Extract the (X, Y) coordinate from the center of the cell holding the provided text.  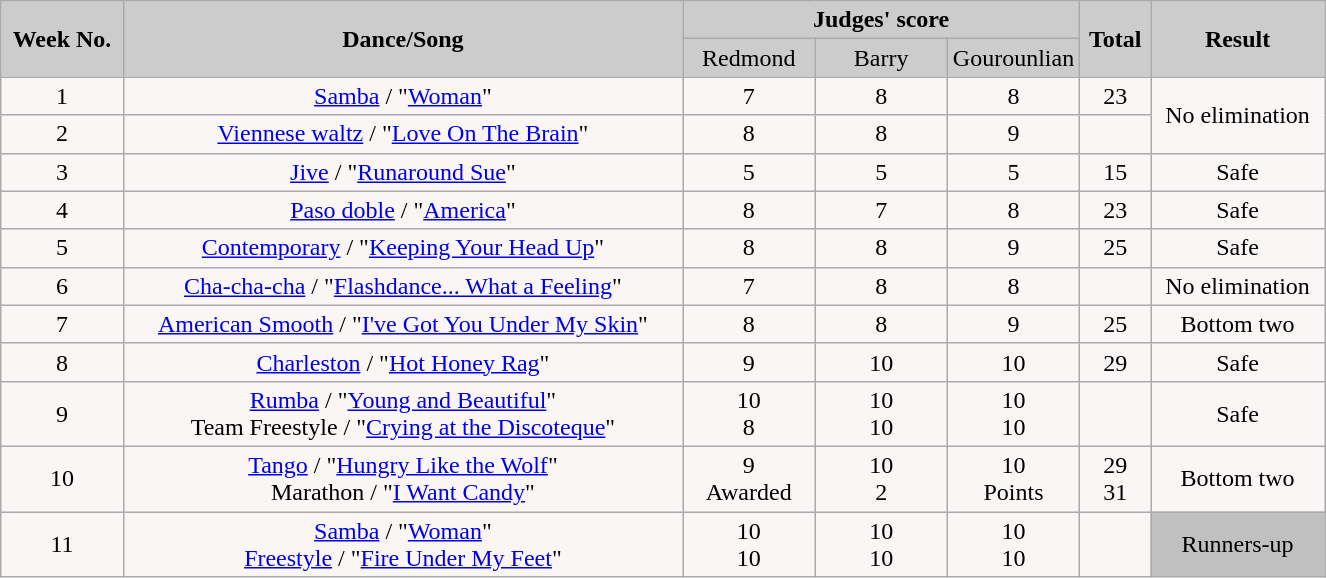
Charleston / "Hot Honey Rag" (402, 362)
2931 (1116, 478)
Total (1116, 39)
Dance/Song (402, 39)
Week No. (62, 39)
Samba / "Woman" (402, 96)
Contemporary / "Keeping Your Head Up" (402, 248)
Barry (881, 58)
29 (1116, 362)
9Awarded (749, 478)
6 (62, 286)
Judges' score (882, 20)
Cha-cha-cha / "Flashdance... What a Feeling" (402, 286)
Result (1238, 39)
2 (62, 134)
3 (62, 172)
Jive / "Runaround Sue" (402, 172)
Runners-up (1238, 544)
15 (1116, 172)
American Smooth / "I've Got You Under My Skin" (402, 324)
11 (62, 544)
10Points (1013, 478)
Rumba / "Young and Beautiful"Team Freestyle / "Crying at the Discoteque" (402, 414)
Redmond (749, 58)
102 (881, 478)
1 (62, 96)
4 (62, 210)
108 (749, 414)
Tango / "Hungry Like the Wolf"Marathon / "I Want Candy" (402, 478)
Viennese waltz / "Love On The Brain" (402, 134)
Gourounlian (1013, 58)
Paso doble / "America" (402, 210)
Samba / "Woman"Freestyle / "Fire Under My Feet" (402, 544)
